Locate the cell with the specified text and output its [X, Y] center coordinate. 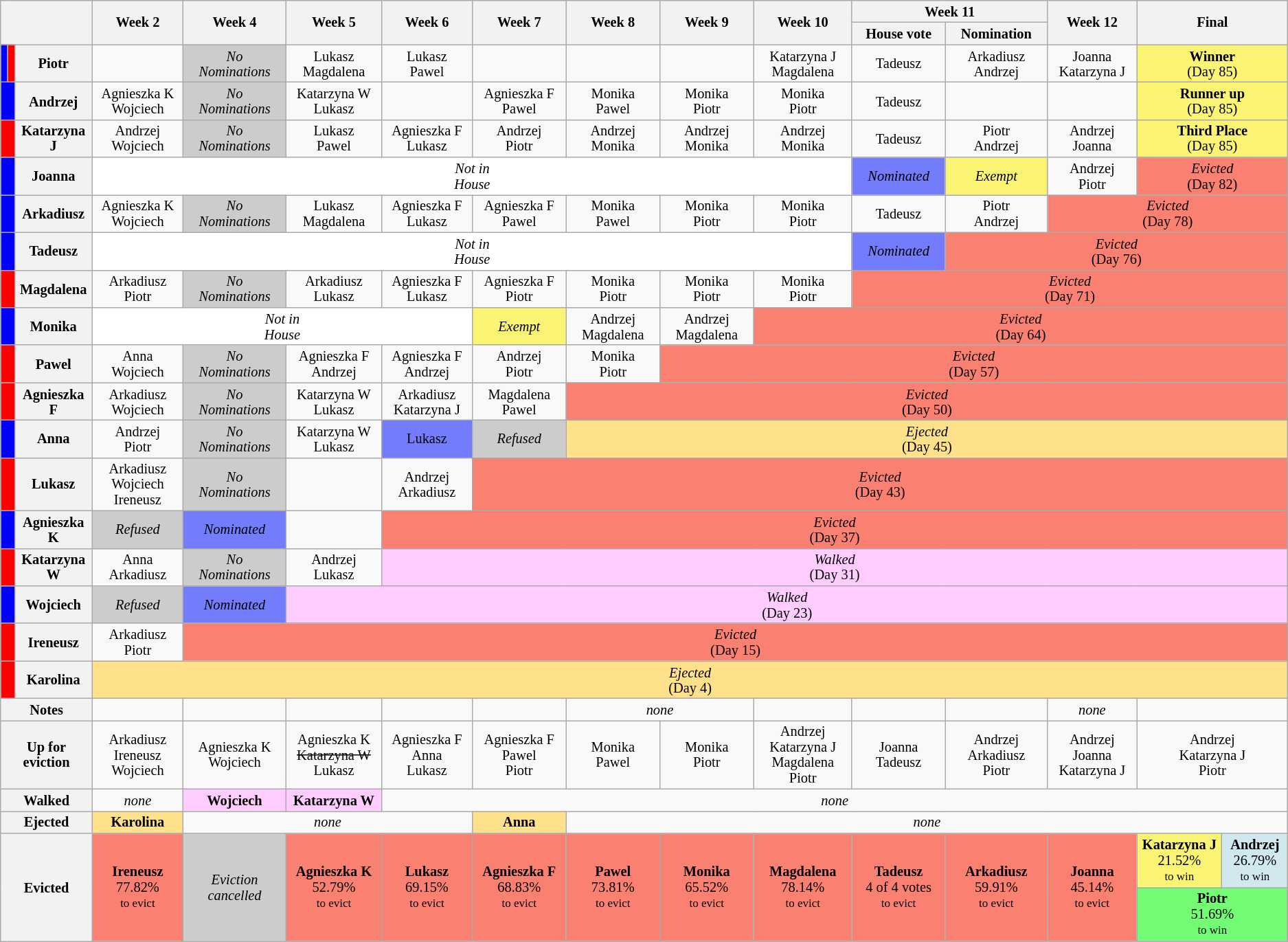
Agnieszka K52.79%to evict [334, 886]
Magdalena78.14%to evict [802, 886]
Tadeusz4 of 4 votesto evict [899, 886]
Ireneusz77.82%to evict [137, 886]
JoannaKatarzyna J [1092, 63]
Nomination [996, 33]
Agnieszka F68.83%to evict [519, 886]
AndrzejArkadiusz [427, 484]
Week 12 [1092, 22]
Week 6 [427, 22]
Katarzyna J [54, 139]
Walked [47, 800]
AnnaWojciech [137, 364]
Evictioncancelled [234, 886]
ArkadiuszIreneuszWojciech [137, 754]
Evicted(Day 78) [1168, 213]
Evicted(Day 50) [927, 401]
Walked(Day 31) [834, 568]
Ejected [47, 822]
AndrzejJoanna [1092, 139]
House vote [899, 33]
Week 11 [949, 11]
Evicted(Day 64) [1021, 326]
Final [1212, 22]
Katarzyna JMagdalena [802, 63]
ArkadiuszWojciech [137, 401]
Ejected(Day 4) [690, 680]
Up foreviction [47, 754]
Runner up(Day 85) [1212, 100]
Week 9 [706, 22]
Andrzej [54, 100]
Week 10 [802, 22]
Week 5 [334, 22]
Agnieszka F [54, 401]
Agnieszka FPawelPiotr [519, 754]
ArkadiuszKatarzyna J [427, 401]
Agnieszka FAnnaLukasz [427, 754]
ArkadiuszAndrzej [996, 63]
AndrzejArkadiuszPiotr [996, 754]
AndrzejLukasz [334, 568]
Agnieszka K [54, 529]
Ireneusz [54, 642]
Arkadiusz59.91%to evict [996, 886]
Third Place(Day 85) [1212, 139]
AndrzejKatarzyna JPiotr [1212, 754]
MagdalenaPawel [519, 401]
AndrzejJoannaKatarzyna J [1092, 754]
Evicted(Day 15) [735, 642]
Arkadiusz [54, 213]
ArkadiuszLukasz [334, 289]
Joanna [54, 176]
Winner(Day 85) [1212, 63]
Monika65.52%to evict [706, 886]
Evicted(Day 76) [1117, 251]
Week 7 [519, 22]
Week 8 [613, 22]
AnnaArkadiusz [137, 568]
Agnieszka KKatarzyna WLukasz [334, 754]
Piotr51.69%to win [1212, 914]
Week 4 [234, 22]
Evicted [47, 886]
AndrzejKatarzyna JMagdalenaPiotr [802, 754]
Evicted(Day 82) [1212, 176]
ArkadiuszWojciechIreneusz [137, 484]
Walked(Day 23) [787, 605]
Notes [47, 709]
Week 2 [137, 22]
JoannaTadeusz [899, 754]
Andrzej26.79%to win [1255, 860]
Pawel73.81%to evict [613, 886]
Piotr [54, 63]
Evicted(Day 71) [1070, 289]
Evicted(Day 43) [879, 484]
Joanna45.14%to evict [1092, 886]
Magdalena [54, 289]
Agnieszka FPiotr [519, 289]
Lukasz69.15%to evict [427, 886]
AndrzejWojciech [137, 139]
Pawel [54, 364]
Evicted(Day 57) [973, 364]
Katarzyna J21.52%to win [1179, 860]
Evicted(Day 37) [834, 529]
Monika [54, 326]
Ejected(Day 45) [927, 438]
